For the text-containing cell, return its midpoint in (x, y) coordinate format. 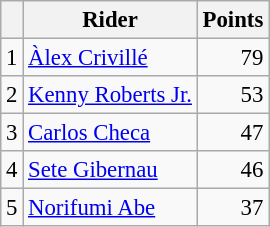
Sete Gibernau (110, 170)
79 (232, 58)
37 (232, 208)
Points (232, 20)
4 (12, 170)
Norifumi Abe (110, 208)
Àlex Crivillé (110, 58)
53 (232, 95)
Rider (110, 20)
46 (232, 170)
3 (12, 133)
1 (12, 58)
47 (232, 133)
5 (12, 208)
Carlos Checa (110, 133)
2 (12, 95)
Kenny Roberts Jr. (110, 95)
